Output the (x, y) coordinate of the center of the cell containing the given text.  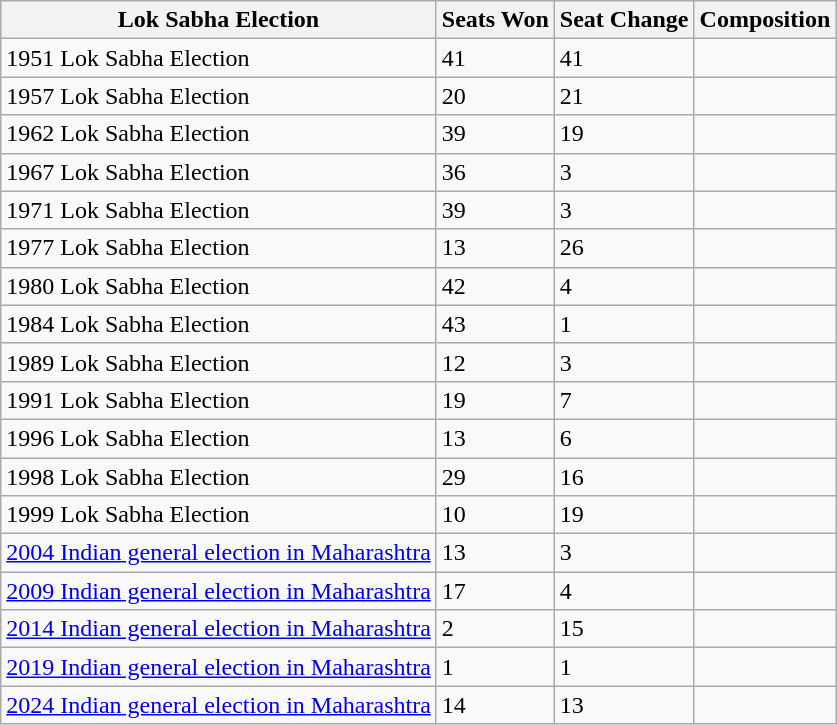
1967 Lok Sabha Election (219, 172)
36 (495, 172)
2009 Indian general election in Maharashtra (219, 591)
Lok Sabha Election (219, 20)
20 (495, 96)
1977 Lok Sabha Election (219, 248)
7 (624, 400)
12 (495, 362)
2 (495, 629)
1984 Lok Sabha Election (219, 324)
14 (495, 705)
1980 Lok Sabha Election (219, 286)
6 (624, 438)
Seats Won (495, 20)
Seat Change (624, 20)
29 (495, 477)
1971 Lok Sabha Election (219, 210)
16 (624, 477)
1999 Lok Sabha Election (219, 515)
26 (624, 248)
2024 Indian general election in Maharashtra (219, 705)
43 (495, 324)
1996 Lok Sabha Election (219, 438)
15 (624, 629)
1957 Lok Sabha Election (219, 96)
10 (495, 515)
2014 Indian general election in Maharashtra (219, 629)
1991 Lok Sabha Election (219, 400)
1962 Lok Sabha Election (219, 134)
42 (495, 286)
1989 Lok Sabha Election (219, 362)
17 (495, 591)
2004 Indian general election in Maharashtra (219, 553)
Composition (765, 20)
1951 Lok Sabha Election (219, 58)
21 (624, 96)
1998 Lok Sabha Election (219, 477)
2019 Indian general election in Maharashtra (219, 667)
